Find where the given text appears and provide that cell's center as (x, y) coordinate. 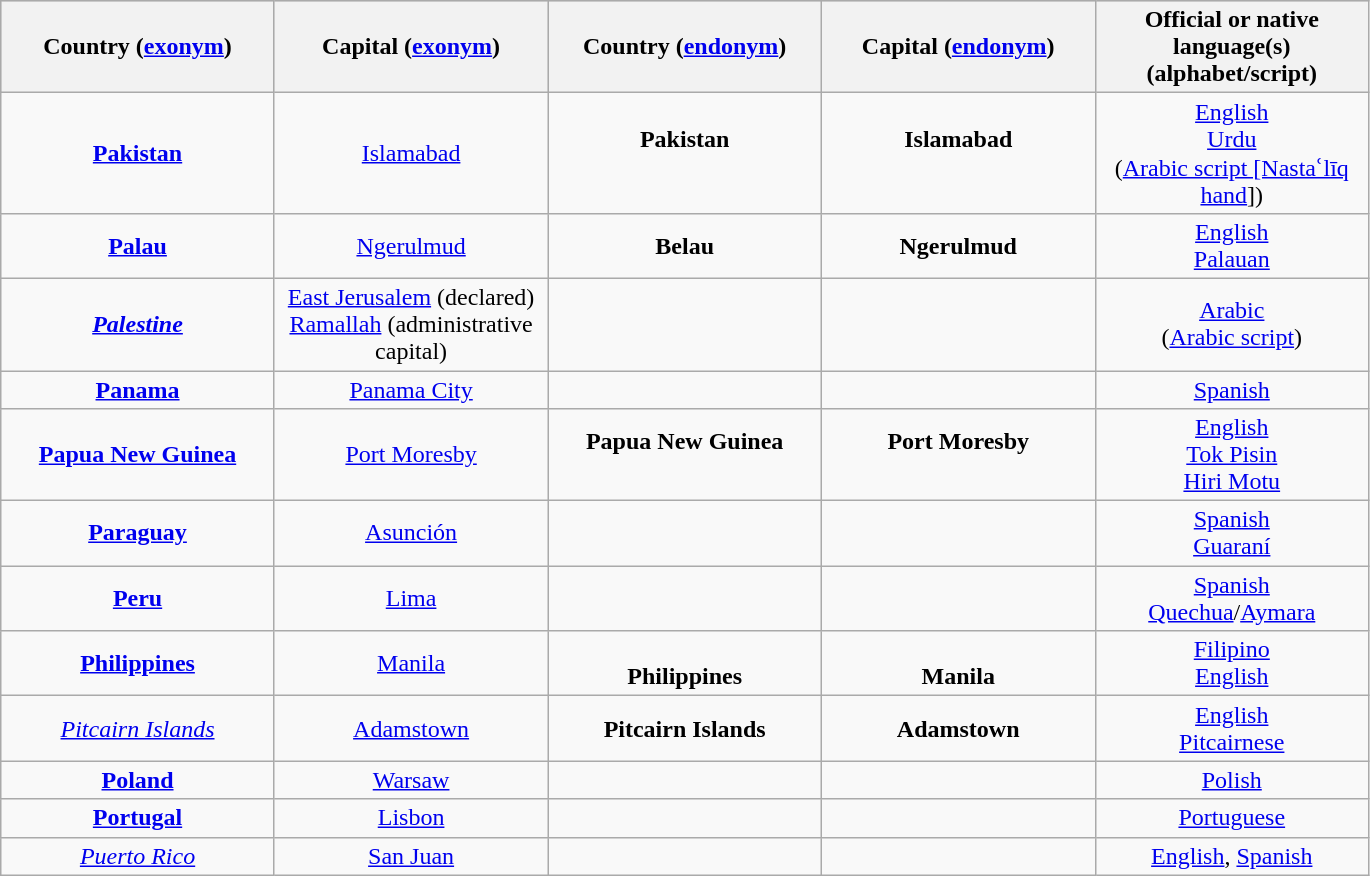
Palestine (138, 324)
Country (exonym) (138, 47)
Panama City (411, 389)
Country (endonym) (685, 47)
English, Spanish (1232, 856)
Puerto Rico (138, 856)
Capital (exonym) (411, 47)
SpanishGuaraní (1232, 534)
Warsaw (411, 780)
Arabic(Arabic script) (1232, 324)
Asunción (411, 534)
Poland (138, 780)
San Juan (411, 856)
Spanish (1232, 389)
Portuguese (1232, 818)
Capital (endonym) (958, 47)
Official or native language(s) (alphabet/script) (1232, 47)
Belau (685, 246)
Portugal (138, 818)
Lisbon (411, 818)
East Jerusalem (declared) Ramallah (administrative capital) (411, 324)
Panama (138, 389)
SpanishQuechua/Aymara (1232, 598)
EnglishTok PisinHiri Motu (1232, 455)
Peru (138, 598)
Paraguay (138, 534)
EnglishPitcairnese (1232, 728)
Lima (411, 598)
Palau (138, 246)
EnglishPalauan (1232, 246)
EnglishUrdu(Arabic script [Nastaʿlīq hand]) (1232, 154)
FilipinoEnglish (1232, 664)
Polish (1232, 780)
